For the text-containing cell, return its midpoint in (X, Y) coordinate format. 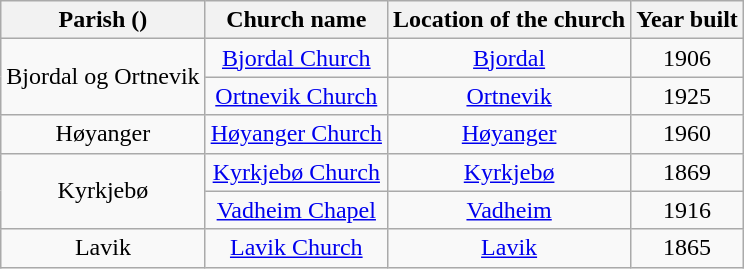
Bjordal (508, 58)
Bjordal Church (296, 58)
Ortnevik (508, 96)
Ortnevik Church (296, 96)
1925 (688, 96)
Location of the church (508, 20)
1869 (688, 172)
Bjordal og Ortnevik (103, 77)
1865 (688, 248)
Parish () (103, 20)
Vadheim (508, 210)
1906 (688, 58)
Lavik Church (296, 248)
1916 (688, 210)
Vadheim Chapel (296, 210)
Church name (296, 20)
Høyanger Church (296, 134)
1960 (688, 134)
Kyrkjebø Church (296, 172)
Year built (688, 20)
